Provide the (X, Y) coordinate of the cell's center where the given text is located.  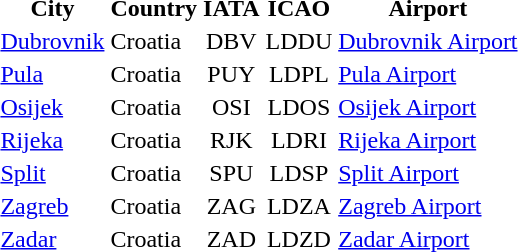
DBV (232, 41)
LDSP (299, 173)
LDDU (299, 41)
OSI (232, 107)
LDPL (299, 74)
ZAG (232, 206)
PUY (232, 74)
SPU (232, 173)
LDOS (299, 107)
LDRI (299, 140)
RJK (232, 140)
LDZA (299, 206)
